From the cell containing the given text, extract its center point as (x, y) coordinate. 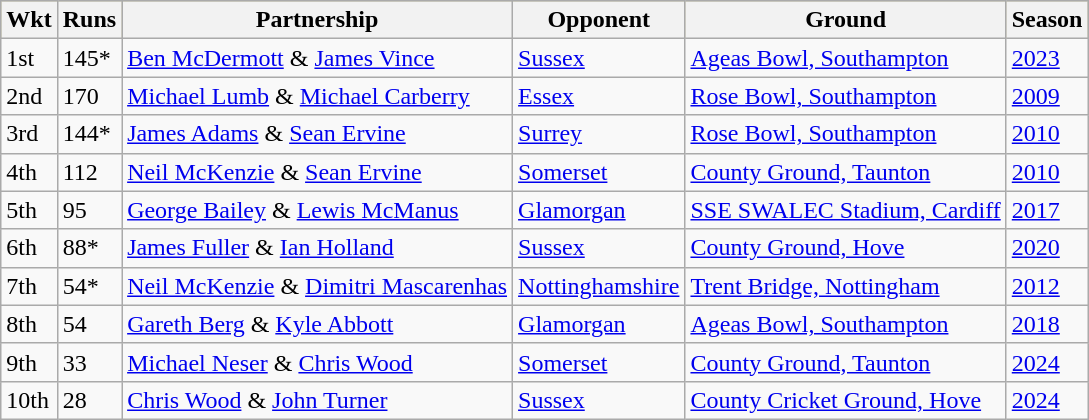
SSE SWALEC Stadium, Cardiff (846, 210)
Nottinghamshire (599, 286)
County Ground, Hove (846, 248)
County Cricket Ground, Hove (846, 400)
Chris Wood & John Turner (318, 400)
95 (89, 210)
Trent Bridge, Nottingham (846, 286)
6th (29, 248)
2nd (29, 96)
Wkt (29, 20)
54 (89, 324)
1st (29, 58)
Opponent (599, 20)
Essex (599, 96)
88* (89, 248)
4th (29, 172)
145* (89, 58)
Michael Neser & Chris Wood (318, 362)
28 (89, 400)
2023 (1047, 58)
James Fuller & Ian Holland (318, 248)
Partnership (318, 20)
2017 (1047, 210)
10th (29, 400)
Surrey (599, 134)
112 (89, 172)
Gareth Berg & Kyle Abbott (318, 324)
2018 (1047, 324)
Ground (846, 20)
Season (1047, 20)
2012 (1047, 286)
3rd (29, 134)
170 (89, 96)
9th (29, 362)
33 (89, 362)
2009 (1047, 96)
Michael Lumb & Michael Carberry (318, 96)
Ben McDermott & James Vince (318, 58)
George Bailey & Lewis McManus (318, 210)
144* (89, 134)
Neil McKenzie & Dimitri Mascarenhas (318, 286)
8th (29, 324)
Runs (89, 20)
7th (29, 286)
Neil McKenzie & Sean Ervine (318, 172)
2020 (1047, 248)
5th (29, 210)
James Adams & Sean Ervine (318, 134)
54* (89, 286)
